For the text-containing cell, return its midpoint in (x, y) coordinate format. 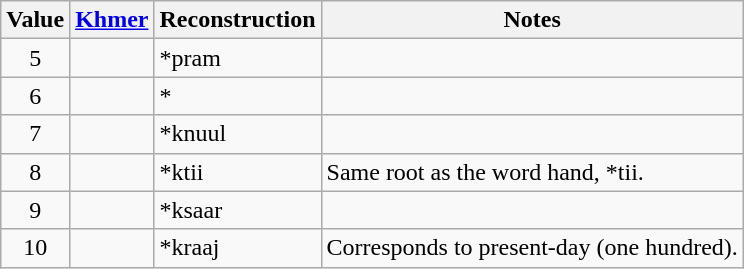
*ksaar (238, 210)
Khmer (112, 20)
5 (36, 58)
Value (36, 20)
6 (36, 96)
10 (36, 248)
Notes (532, 20)
7 (36, 134)
9 (36, 210)
*knuul (238, 134)
*ktii (238, 172)
Reconstruction (238, 20)
*kraaj (238, 248)
8 (36, 172)
Corresponds to present-day (one hundred). (532, 248)
*pram (238, 58)
* (238, 96)
Same root as the word hand, *tii. (532, 172)
